For the text-containing cell, return its midpoint in [X, Y] coordinate format. 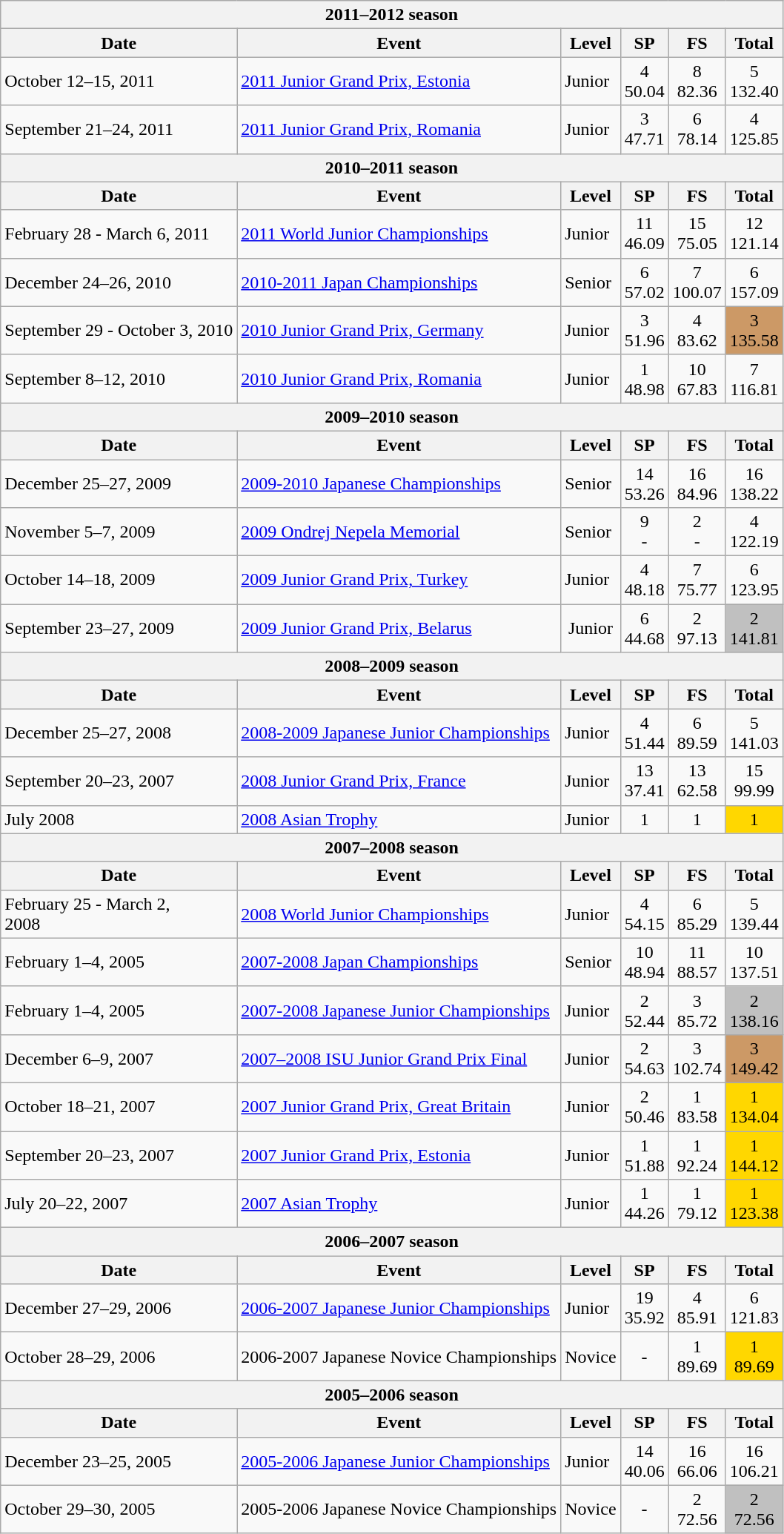
6 89.59 [697, 733]
2009-2010 Japanese Championships [399, 483]
4 51.44 [645, 733]
2006-2007 Japanese Junior Championships [399, 1308]
12 121.14 [754, 234]
2011 Junior Grand Prix, Estonia [399, 82]
1 44.26 [645, 1204]
2008-2009 Japanese Junior Championships [399, 733]
2007 Asian Trophy [399, 1204]
October 12–15, 2011 [119, 82]
December 23–25, 2005 [119, 1461]
2008 Junior Grand Prix, France [399, 781]
4 83.62 [697, 331]
4 50.04 [645, 82]
16 66.06 [697, 1461]
December 25–27, 2009 [119, 483]
1 144.12 [754, 1155]
1 83.58 [697, 1106]
11 46.09 [645, 234]
2006-2007 Japanese Novice Championships [399, 1357]
6 78.14 [697, 129]
2009 Ondrej Nepela Memorial [399, 532]
11 88.57 [697, 962]
2011–2012 season [392, 15]
2010–2011 season [392, 168]
2008–2009 season [392, 667]
7 75.77 [697, 580]
16 106.21 [754, 1461]
2007 Junior Grand Prix, Estonia [399, 1155]
2 138.16 [754, 1010]
14 53.26 [645, 483]
2007-2008 Japan Championships [399, 962]
4 85.91 [697, 1308]
2005-2006 Japanese Novice Championships [399, 1510]
December 25–27, 2008 [119, 733]
1 123.38 [754, 1204]
3 102.74 [697, 1059]
3 149.42 [754, 1059]
2007-2008 Japanese Junior Championships [399, 1010]
October 29–30, 2005 [119, 1510]
13 62.58 [697, 781]
September 8–12, 2010 [119, 378]
February 28 - March 6, 2011 [119, 234]
19 35.92 [645, 1308]
5 139.44 [754, 913]
2011 Junior Grand Prix, Romania [399, 129]
2009–2010 season [392, 417]
September 29 - October 3, 2010 [119, 331]
2010 Junior Grand Prix, Romania [399, 378]
December 6–9, 2007 [119, 1059]
2010-2011 Japan Championships [399, 282]
4 125.85 [754, 129]
3 135.58 [754, 331]
6 121.83 [754, 1308]
14 40.06 [645, 1461]
2 141.81 [754, 629]
November 5–7, 2009 [119, 532]
3 51.96 [645, 331]
2 52.44 [645, 1010]
13 37.41 [645, 781]
15 99.99 [754, 781]
December 27–29, 2006 [119, 1308]
September 23–27, 2009 [119, 629]
7 116.81 [754, 378]
2 54.63 [645, 1059]
December 24–26, 2010 [119, 282]
September 21–24, 2011 [119, 129]
October 28–29, 2006 [119, 1357]
2 50.46 [645, 1106]
6 157.09 [754, 282]
16 138.22 [754, 483]
2010 Junior Grand Prix, Germany [399, 331]
1 48.98 [645, 378]
October 14–18, 2009 [119, 580]
2005-2006 Japanese Junior Championships [399, 1461]
1 92.24 [697, 1155]
1 79.12 [697, 1204]
October 18–21, 2007 [119, 1106]
2007–2008 ISU Junior Grand Prix Final [399, 1059]
5 132.40 [754, 82]
1 51.88 [645, 1155]
2009 Junior Grand Prix, Belarus [399, 629]
15 75.05 [697, 234]
2006–2007 season [392, 1242]
10 137.51 [754, 962]
2008 Asian Trophy [399, 819]
July 20–22, 2007 [119, 1204]
3 85.72 [697, 1010]
6 44.68 [645, 629]
10 67.83 [697, 378]
2009 Junior Grand Prix, Turkey [399, 580]
2 - [697, 532]
July 2008 [119, 819]
5 141.03 [754, 733]
4 122.19 [754, 532]
3 47.71 [645, 129]
6 85.29 [697, 913]
2008 World Junior Championships [399, 913]
9 - [645, 532]
2011 World Junior Championships [399, 234]
2005–2006 season [392, 1395]
6 123.95 [754, 580]
4 48.18 [645, 580]
4 54.15 [645, 913]
2 97.13 [697, 629]
2007–2008 season [392, 847]
7 100.07 [697, 282]
2007 Junior Grand Prix, Great Britain [399, 1106]
10 48.94 [645, 962]
1 134.04 [754, 1106]
6 57.02 [645, 282]
16 84.96 [697, 483]
February 25 - March 2, 2008 [119, 913]
8 82.36 [697, 82]
